Capture the cell that displays the provided text and extract its (x, y) central coordinate. 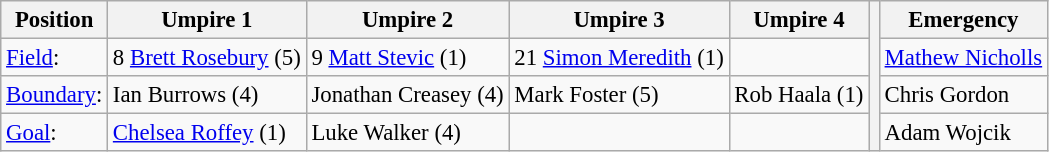
Adam Wojcik (963, 133)
Umpire 1 (208, 20)
Umpire 3 (619, 20)
Goal: (54, 133)
Jonathan Creasey (4) (408, 95)
Mark Foster (5) (619, 95)
Luke Walker (4) (408, 133)
Field: (54, 58)
Mathew Nicholls (963, 58)
Ian Burrows (4) (208, 95)
9 Matt Stevic (1) (408, 58)
21 Simon Meredith (1) (619, 58)
Umpire 4 (799, 20)
Chelsea Roffey (1) (208, 133)
Chris Gordon (963, 95)
Boundary: (54, 95)
Umpire 2 (408, 20)
8 Brett Rosebury (5) (208, 58)
Emergency (963, 20)
Rob Haala (1) (799, 95)
Position (54, 20)
